Find where the given text appears and provide that cell's center as (x, y) coordinate. 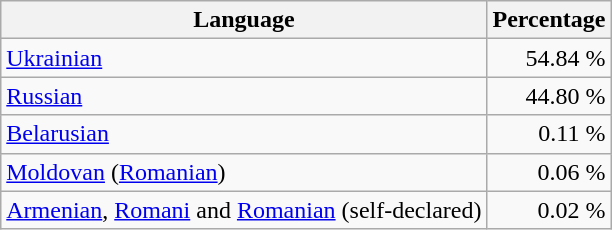
Belarusian (244, 134)
0.11 % (549, 134)
44.80 % (549, 96)
Ukrainian (244, 58)
Moldovan (Romanian) (244, 172)
Language (244, 20)
Percentage (549, 20)
0.02 % (549, 210)
Armenian, Romani and Romanian (self-declared) (244, 210)
Russian (244, 96)
54.84 % (549, 58)
0.06 % (549, 172)
